Detect which cell encompasses the target text, then output its [x, y] center coordinate. 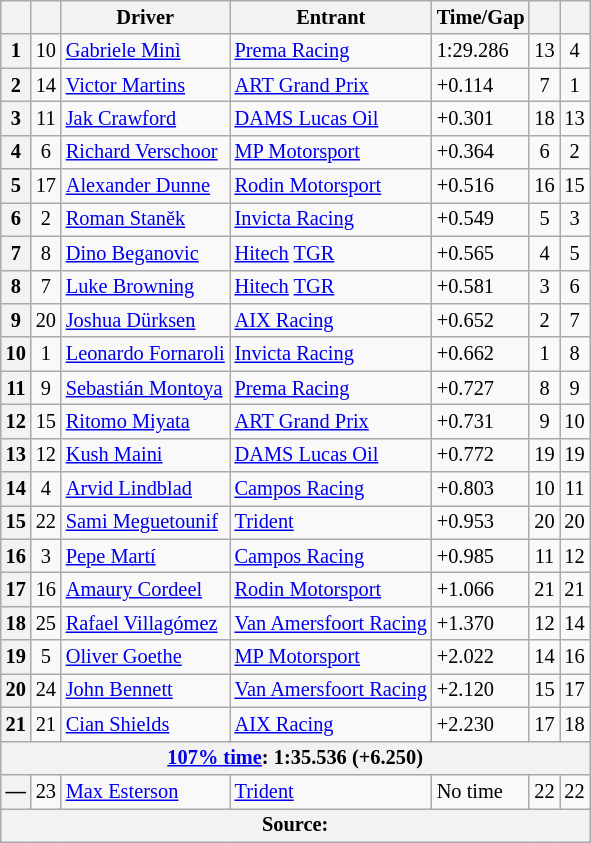
+0.731 [481, 421]
Entrant [331, 17]
+0.565 [481, 253]
25 [46, 623]
+0.662 [481, 354]
Luke Browning [146, 287]
Joshua Dürksen [146, 320]
Arvid Lindblad [146, 489]
Rafael Villagómez [146, 623]
Sebastián Montoya [146, 388]
+0.727 [481, 388]
Amaury Cordeel [146, 589]
+1.370 [481, 623]
Driver [146, 17]
Leonardo Fornaroli [146, 354]
Alexander Dunne [146, 186]
Victor Martins [146, 85]
+0.581 [481, 287]
+0.516 [481, 186]
+0.549 [481, 219]
+0.114 [481, 85]
John Bennett [146, 690]
+0.772 [481, 455]
— [16, 791]
Ritomo Miyata [146, 421]
+0.301 [481, 118]
Gabriele Minì [146, 51]
Pepe Martí [146, 556]
+0.985 [481, 556]
Oliver Goethe [146, 657]
+2.230 [481, 724]
+2.022 [481, 657]
Dino Beganovic [146, 253]
Max Esterson [146, 791]
+0.953 [481, 522]
+0.364 [481, 152]
+2.120 [481, 690]
Kush Maini [146, 455]
+0.652 [481, 320]
107% time: 1:35.536 (+6.250) [296, 758]
Roman Staněk [146, 219]
1:29.286 [481, 51]
+0.803 [481, 489]
Sami Meguetounif [146, 522]
Richard Verschoor [146, 152]
Time/Gap [481, 17]
Source: [296, 825]
Jak Crawford [146, 118]
24 [46, 690]
Cian Shields [146, 724]
+1.066 [481, 589]
No time [481, 791]
23 [46, 791]
